Return the [x, y] coordinate for the center point of the cell that contains the specified text.  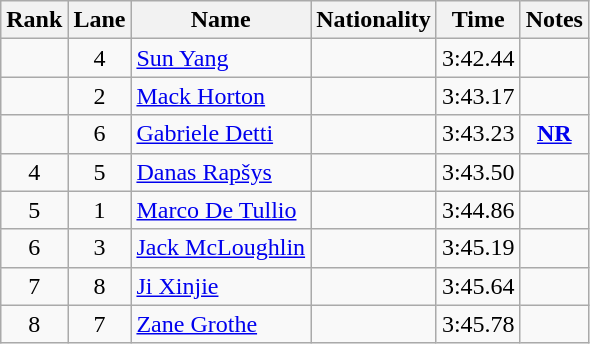
3:42.44 [478, 58]
3 [100, 248]
Marco De Tullio [221, 210]
Jack McLoughlin [221, 248]
Ji Xinjie [221, 286]
3:43.50 [478, 172]
Nationality [374, 20]
1 [100, 210]
Lane [100, 20]
Zane Grothe [221, 324]
3:44.86 [478, 210]
NR [554, 134]
2 [100, 96]
3:45.64 [478, 286]
Time [478, 20]
Mack Horton [221, 96]
3:45.19 [478, 248]
Sun Yang [221, 58]
3:43.17 [478, 96]
3:43.23 [478, 134]
3:45.78 [478, 324]
Rank [34, 20]
Name [221, 20]
Notes [554, 20]
Danas Rapšys [221, 172]
Gabriele Detti [221, 134]
